Return [x, y] of the center of cell containing provided text 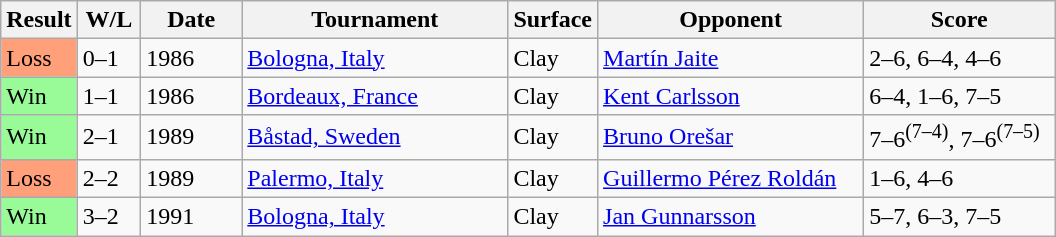
2–6, 6–4, 4–6 [960, 58]
Bordeaux, France [375, 96]
Tournament [375, 20]
Opponent [731, 20]
1–1 [109, 96]
Bruno Orešar [731, 138]
7–6(7–4), 7–6(7–5) [960, 138]
2–2 [109, 178]
1991 [192, 217]
Palermo, Italy [375, 178]
3–2 [109, 217]
5–7, 6–3, 7–5 [960, 217]
Jan Gunnarsson [731, 217]
Score [960, 20]
Result [39, 20]
Båstad, Sweden [375, 138]
Kent Carlsson [731, 96]
0–1 [109, 58]
2–1 [109, 138]
W/L [109, 20]
Martín Jaite [731, 58]
6–4, 1–6, 7–5 [960, 96]
1–6, 4–6 [960, 178]
Guillermo Pérez Roldán [731, 178]
Surface [553, 20]
Date [192, 20]
